Pinpoint the cell where the given text exists, returning its [X, Y] midpoint coordinate. 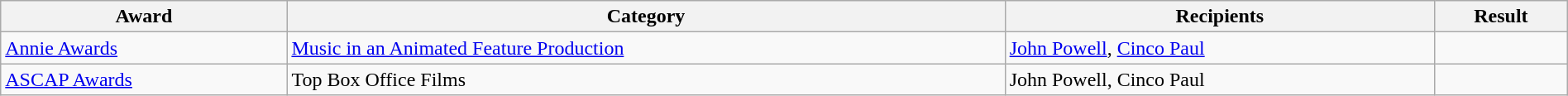
Category [646, 17]
Annie Awards [144, 48]
ASCAP Awards [144, 79]
Top Box Office Films [646, 79]
Award [144, 17]
Music in an Animated Feature Production [646, 48]
Recipients [1219, 17]
Result [1502, 17]
